Return the [X, Y] coordinate for the center point of the cell that contains the specified text.  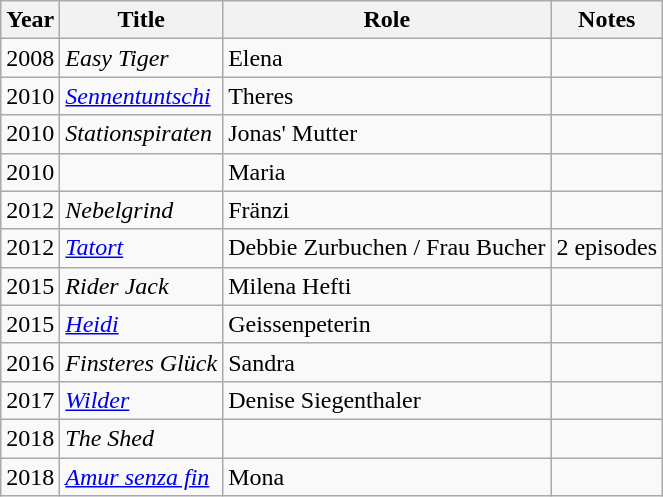
Maria [387, 172]
Elena [387, 58]
Milena Hefti [387, 286]
2 episodes [607, 248]
2016 [30, 362]
Role [387, 20]
Heidi [142, 324]
Title [142, 20]
Finsteres Glück [142, 362]
Denise Siegenthaler [387, 400]
Sandra [387, 362]
Sennentuntschi [142, 96]
Theres [387, 96]
Tatort [142, 248]
Stationspiraten [142, 134]
Wilder [142, 400]
Rider Jack [142, 286]
Year [30, 20]
Fränzi [387, 210]
2008 [30, 58]
Mona [387, 477]
Nebelgrind [142, 210]
Jonas' Mutter [387, 134]
Debbie Zurbuchen / Frau Bucher [387, 248]
Notes [607, 20]
2017 [30, 400]
The Shed [142, 438]
Geissenpeterin [387, 324]
Easy Tiger [142, 58]
Amur senza fin [142, 477]
